Scan for the cell matching the given text and deliver its [X, Y] coordinate at center. 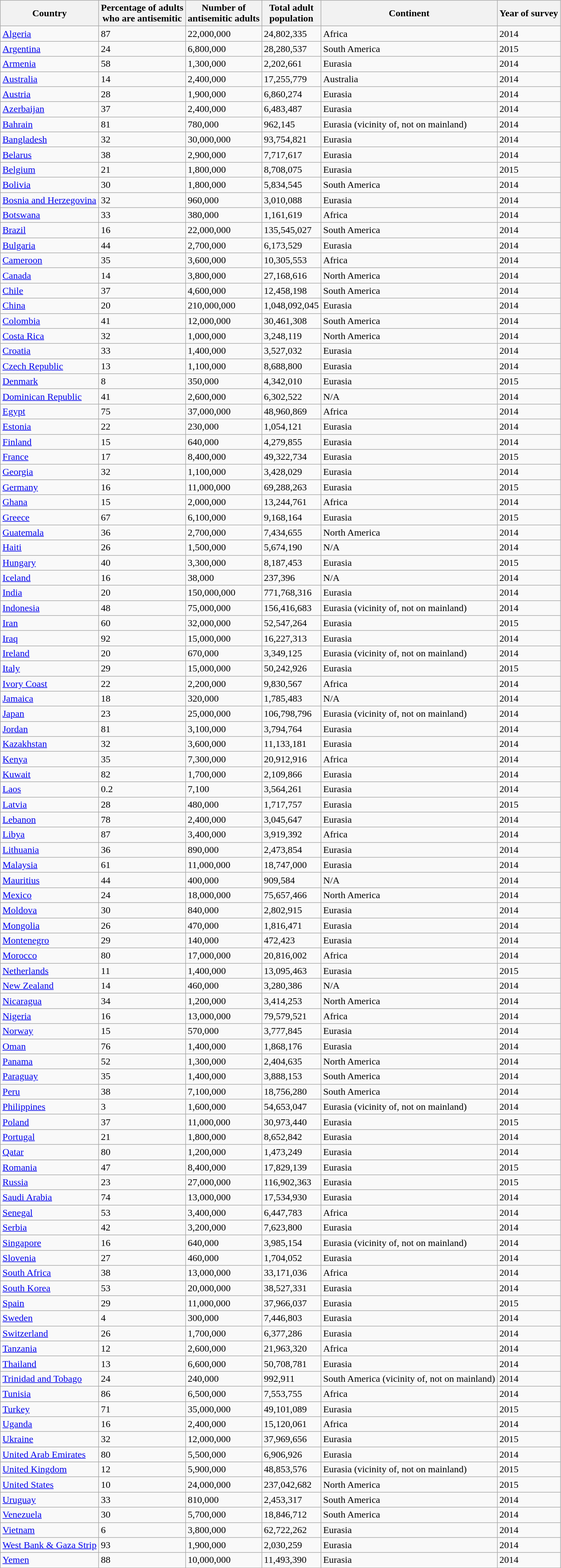
South Korea [50, 1288]
2,030,259 [292, 1545]
Trinidad and Tobago [50, 1379]
Mongolia [50, 926]
Spain [50, 1303]
3,414,253 [292, 1001]
Chile [50, 291]
10,000,000 [224, 1560]
5,674,190 [292, 548]
3,794,764 [292, 729]
Indonesia [50, 608]
106,798,796 [292, 714]
India [50, 593]
5,700,000 [224, 1515]
Argentina [50, 49]
472,423 [292, 941]
Turkey [50, 1409]
South Africa [50, 1273]
Thailand [50, 1364]
Denmark [50, 381]
Costa Rica [50, 336]
Algeria [50, 34]
30,000,000 [224, 139]
Bosnia and Herzegovina [50, 200]
840,000 [224, 910]
54,653,047 [292, 1107]
Saudi Arabia [50, 1198]
2,109,866 [292, 774]
11,133,181 [292, 744]
2,200,000 [224, 683]
Guatemala [50, 532]
11,493,390 [292, 1560]
300,000 [224, 1318]
992,911 [292, 1379]
3,428,029 [292, 472]
810,000 [224, 1500]
Switzerland [50, 1333]
480,000 [224, 804]
670,000 [224, 653]
75,657,466 [292, 895]
3,527,032 [292, 351]
1,717,757 [292, 804]
960,000 [224, 200]
Botswana [50, 215]
3,300,000 [224, 563]
6,173,529 [292, 245]
18 [142, 699]
69,288,263 [292, 487]
6,302,522 [292, 396]
61 [142, 865]
74 [142, 1198]
237,042,682 [292, 1485]
Morocco [50, 956]
Yemen [50, 1560]
7,300,000 [224, 759]
Brazil [50, 230]
230,000 [224, 426]
8,688,800 [292, 366]
6,500,000 [224, 1394]
Uruguay [50, 1500]
6,100,000 [224, 517]
237,396 [292, 578]
Vietnam [50, 1530]
Lebanon [50, 820]
20,912,916 [292, 759]
6,600,000 [224, 1364]
400,000 [224, 880]
18,000,000 [224, 895]
67 [142, 517]
58 [142, 64]
771,768,316 [292, 593]
Lithuania [50, 850]
37,966,037 [292, 1303]
Qatar [50, 1152]
Egypt [50, 411]
27,000,000 [224, 1182]
135,545,027 [292, 230]
4,600,000 [224, 291]
Montenegro [50, 941]
38,000 [224, 578]
8,187,453 [292, 563]
Percentage of adultswho are antisemitic [142, 14]
75 [142, 411]
17,829,139 [292, 1167]
17,000,000 [224, 956]
4 [142, 1318]
140,000 [224, 941]
6,377,286 [292, 1333]
17,534,930 [292, 1198]
France [50, 457]
7,446,803 [292, 1318]
20,816,002 [292, 956]
5,900,000 [224, 1470]
48,853,576 [292, 1470]
52 [142, 1061]
28,280,537 [292, 49]
3,248,119 [292, 336]
34 [142, 1001]
42 [142, 1228]
Colombia [50, 321]
Senegal [50, 1213]
7,100,000 [224, 1092]
7,100 [224, 789]
Japan [50, 714]
2,453,317 [292, 1500]
Jamaica [50, 699]
17 [142, 457]
962,145 [292, 124]
Germany [50, 487]
8 [142, 381]
Total adultpopulation [292, 14]
Dominican Republic [50, 396]
Kazakhstan [50, 744]
Mexico [50, 895]
Bolivia [50, 185]
10,305,553 [292, 260]
1,473,249 [292, 1152]
Number ofantisemitic adults [224, 14]
3,045,647 [292, 820]
2,900,000 [224, 154]
Croatia [50, 351]
7,434,655 [292, 532]
Iran [50, 623]
76 [142, 1046]
Georgia [50, 472]
32,000,000 [224, 623]
18,756,280 [292, 1092]
Tunisia [50, 1394]
909,584 [292, 880]
Oman [50, 1046]
Mauritius [50, 880]
Bangladesh [50, 139]
92 [142, 638]
Ivory Coast [50, 683]
Slovenia [50, 1258]
Czech Republic [50, 366]
11 [142, 971]
Austria [50, 94]
47 [142, 1167]
2,802,915 [292, 910]
1,704,052 [292, 1258]
1,600,000 [224, 1107]
Continent [409, 14]
Year of survey [529, 14]
79,579,521 [292, 1016]
30,973,440 [292, 1122]
2,404,635 [292, 1061]
Jordan [50, 729]
75,000,000 [224, 608]
48 [142, 608]
1,048,092,045 [292, 306]
350,000 [224, 381]
37,969,656 [292, 1439]
18,846,712 [292, 1515]
United States [50, 1485]
8,708,075 [292, 170]
3,010,088 [292, 200]
Paraguay [50, 1076]
35,000,000 [224, 1409]
20,000,000 [224, 1288]
3,888,153 [292, 1076]
50,708,781 [292, 1364]
24,802,335 [292, 34]
Uganda [50, 1424]
49,101,089 [292, 1409]
78 [142, 820]
1,868,176 [292, 1046]
Belarus [50, 154]
5,500,000 [224, 1454]
1,054,121 [292, 426]
6,860,274 [292, 94]
7,623,800 [292, 1228]
13,244,761 [292, 502]
Italy [50, 668]
Country [50, 14]
27,168,616 [292, 276]
Ukraine [50, 1439]
93 [142, 1545]
3,100,000 [224, 729]
380,000 [224, 215]
2,000,000 [224, 502]
18,747,000 [292, 865]
150,000,000 [224, 593]
71 [142, 1409]
50,242,926 [292, 668]
37,000,000 [224, 411]
52,547,264 [292, 623]
West Bank & Gaza Strip [50, 1545]
890,000 [224, 850]
New Zealand [50, 986]
1,785,483 [292, 699]
1,000,000 [224, 336]
0.2 [142, 789]
Armenia [50, 64]
Iceland [50, 578]
7,553,755 [292, 1394]
88 [142, 1560]
6 [142, 1530]
33,171,036 [292, 1273]
3,919,392 [292, 835]
Norway [50, 1031]
3,349,125 [292, 653]
South America (vicinity of, not on mainland) [409, 1379]
China [50, 306]
15,120,061 [292, 1424]
Finland [50, 442]
5,834,545 [292, 185]
Netherlands [50, 971]
Iraq [50, 638]
3,280,386 [292, 986]
Poland [50, 1122]
16,227,313 [292, 638]
1,816,471 [292, 926]
17,255,779 [292, 79]
Philippines [50, 1107]
Ghana [50, 502]
Kenya [50, 759]
Hungary [50, 563]
United Arab Emirates [50, 1454]
13,095,463 [292, 971]
240,000 [224, 1379]
Libya [50, 835]
7,717,617 [292, 154]
3,777,845 [292, 1031]
Malaysia [50, 865]
60 [142, 623]
116,902,363 [292, 1182]
Moldova [50, 910]
Latvia [50, 804]
United Kingdom [50, 1470]
40 [142, 563]
12,458,198 [292, 291]
Portugal [50, 1137]
27 [142, 1258]
Venezuela [50, 1515]
Kuwait [50, 774]
6,447,783 [292, 1213]
Canada [50, 276]
86 [142, 1394]
210,000,000 [224, 306]
570,000 [224, 1031]
Laos [50, 789]
Nicaragua [50, 1001]
Nigeria [50, 1016]
3,200,000 [224, 1228]
Estonia [50, 426]
38,527,331 [292, 1288]
6,906,926 [292, 1454]
6,800,000 [224, 49]
82 [142, 774]
Romania [50, 1167]
3,564,261 [292, 789]
48,960,869 [292, 411]
1,500,000 [224, 548]
2,202,661 [292, 64]
8,652,842 [292, 1137]
320,000 [224, 699]
Tanzania [50, 1348]
25,000,000 [224, 714]
Belgium [50, 170]
10 [142, 1485]
30,461,308 [292, 321]
Panama [50, 1061]
4,279,855 [292, 442]
Ireland [50, 653]
470,000 [224, 926]
21,963,320 [292, 1348]
Haiti [50, 548]
3 [142, 1107]
93,754,821 [292, 139]
Azerbaijan [50, 109]
780,000 [224, 124]
Peru [50, 1092]
Singapore [50, 1243]
62,722,262 [292, 1530]
1,161,619 [292, 215]
24,000,000 [224, 1485]
Russia [50, 1182]
Bahrain [50, 124]
Serbia [50, 1228]
156,416,683 [292, 608]
49,322,734 [292, 457]
Bulgaria [50, 245]
9,830,567 [292, 683]
4,342,010 [292, 381]
3,985,154 [292, 1243]
Sweden [50, 1318]
Greece [50, 517]
9,168,164 [292, 517]
Cameroon [50, 260]
6,483,487 [292, 109]
2,473,854 [292, 850]
